Return [x, y] of the center of cell containing provided text 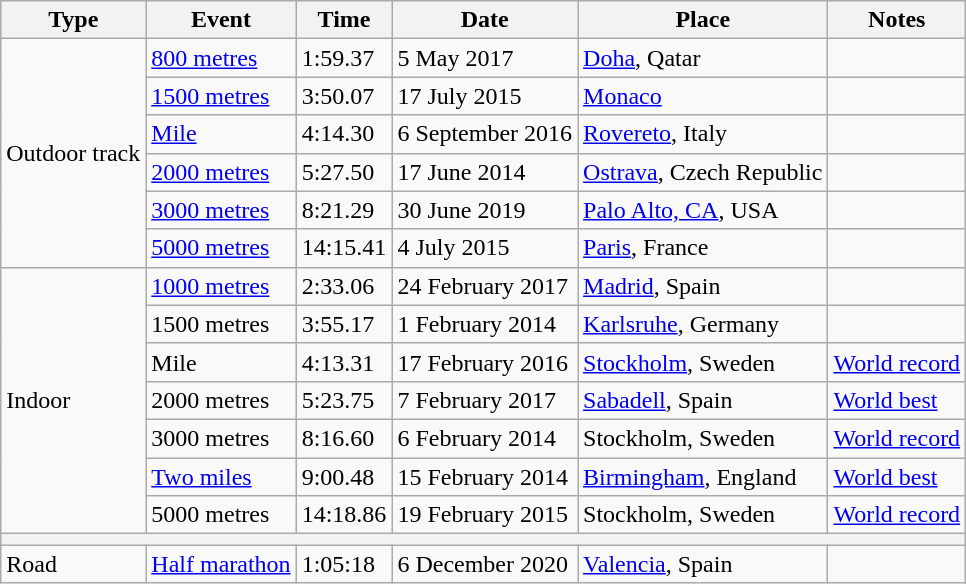
Outdoor track [74, 153]
14:18.86 [344, 515]
Type [74, 20]
14:15.41 [344, 248]
7 February 2017 [485, 400]
4 July 2015 [485, 248]
Karlsruhe, Germany [703, 324]
Sabadell, Spain [703, 400]
Paris, France [703, 248]
24 February 2017 [485, 286]
17 June 2014 [485, 172]
Date [485, 20]
Event [221, 20]
800 metres [221, 58]
Madrid, Spain [703, 286]
5:23.75 [344, 400]
2:33.06 [344, 286]
3:55.17 [344, 324]
1:59.37 [344, 58]
6 September 2016 [485, 134]
17 July 2015 [485, 96]
Indoor [74, 400]
Monaco [703, 96]
Doha, Qatar [703, 58]
1000 metres [221, 286]
19 February 2015 [485, 515]
6 February 2014 [485, 438]
Ostrava, Czech Republic [703, 172]
3:50.07 [344, 96]
15 February 2014 [485, 477]
Time [344, 20]
5:27.50 [344, 172]
1 February 2014 [485, 324]
9:00.48 [344, 477]
8:16.60 [344, 438]
Notes [897, 20]
4:14.30 [344, 134]
Place [703, 20]
Half marathon [221, 564]
30 June 2019 [485, 210]
17 February 2016 [485, 362]
1:05:18 [344, 564]
Road [74, 564]
Birmingham, England [703, 477]
4:13.31 [344, 362]
8:21.29 [344, 210]
Rovereto, Italy [703, 134]
Two miles [221, 477]
6 December 2020 [485, 564]
Palo Alto, CA, USA [703, 210]
Valencia, Spain [703, 564]
5 May 2017 [485, 58]
